Find where the given text appears and provide that cell's center as [X, Y] coordinate. 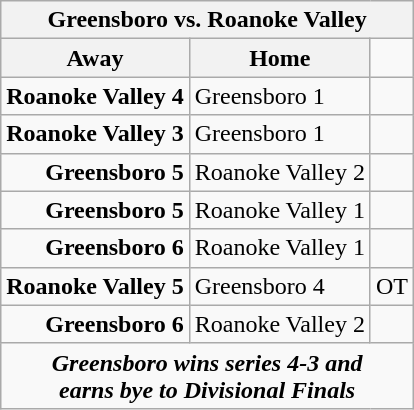
Home [280, 58]
Greensboro wins series 4-3 and earns bye to Divisional Finals [208, 376]
Roanoke Valley 4 [95, 96]
Greensboro vs. Roanoke Valley [208, 20]
Greensboro 4 [280, 286]
Roanoke Valley 3 [95, 134]
Roanoke Valley 5 [95, 286]
Away [95, 58]
OT [392, 286]
